Find where the given text appears and provide that cell's center as (x, y) coordinate. 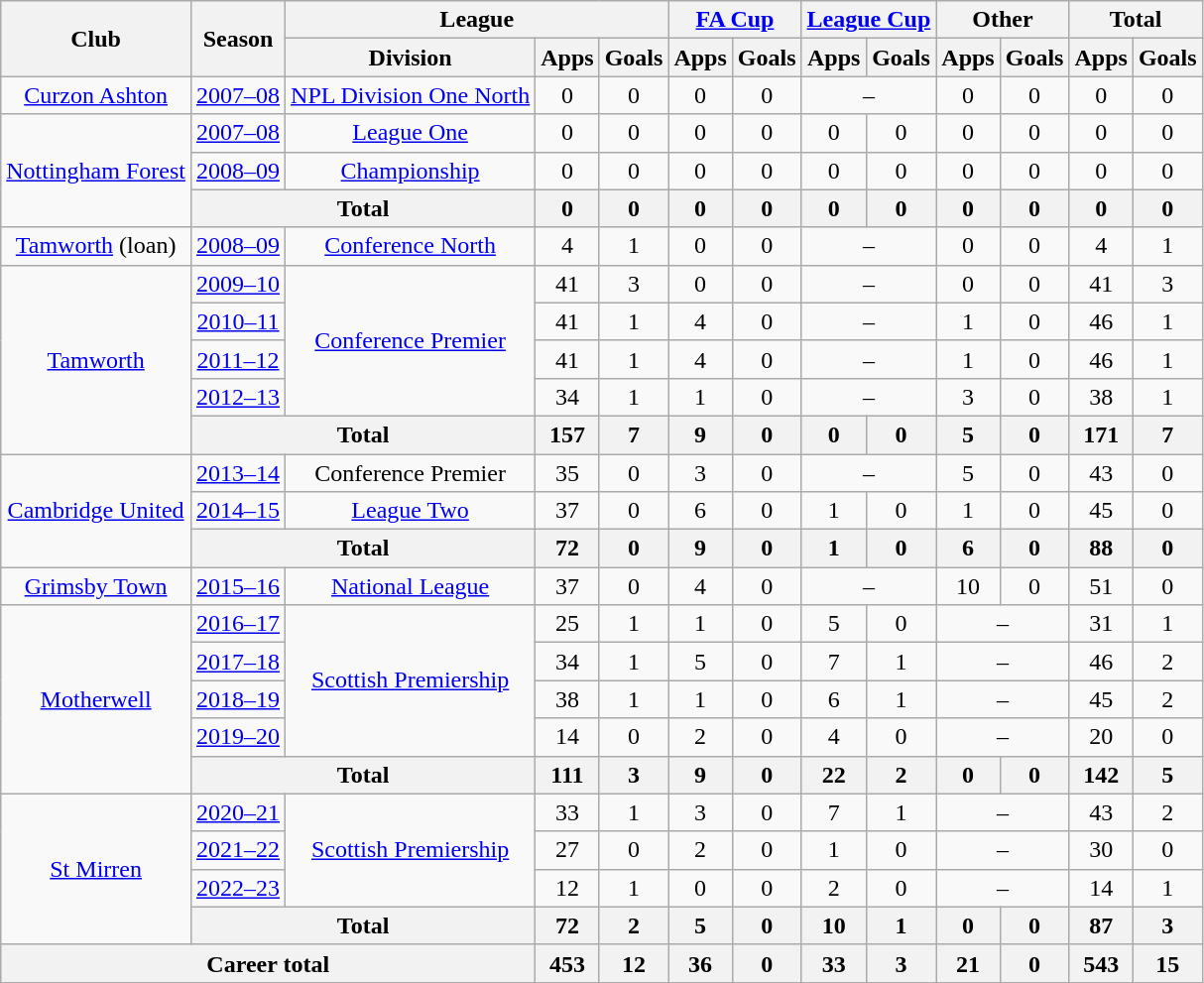
2017–18 (238, 662)
Cambridge United (96, 511)
20 (1101, 737)
35 (567, 473)
31 (1101, 624)
League Cup (869, 20)
Division (411, 58)
157 (567, 434)
Season (238, 39)
2014–15 (238, 511)
2018–19 (238, 699)
543 (1101, 963)
2012–13 (238, 397)
15 (1167, 963)
Tamworth (96, 359)
Club (96, 39)
2022–23 (238, 888)
League Two (411, 511)
88 (1101, 549)
Conference North (411, 246)
Grimsby Town (96, 586)
FA Cup (735, 20)
22 (833, 775)
2020–21 (238, 812)
St Mirren (96, 869)
87 (1101, 925)
Nottingham Forest (96, 171)
36 (700, 963)
142 (1101, 775)
2021–22 (238, 850)
Curzon Ashton (96, 95)
25 (567, 624)
453 (567, 963)
League (477, 20)
Career total (268, 963)
Motherwell (96, 699)
Tamworth (loan) (96, 246)
2011–12 (238, 359)
Other (1003, 20)
27 (567, 850)
2015–16 (238, 586)
NPL Division One North (411, 95)
171 (1101, 434)
2009–10 (238, 284)
League One (411, 133)
30 (1101, 850)
2010–11 (238, 321)
2019–20 (238, 737)
51 (1101, 586)
Championship (411, 171)
21 (968, 963)
National League (411, 586)
2016–17 (238, 624)
111 (567, 775)
2013–14 (238, 473)
